Find where the given text appears and provide that cell's center as [x, y] coordinate. 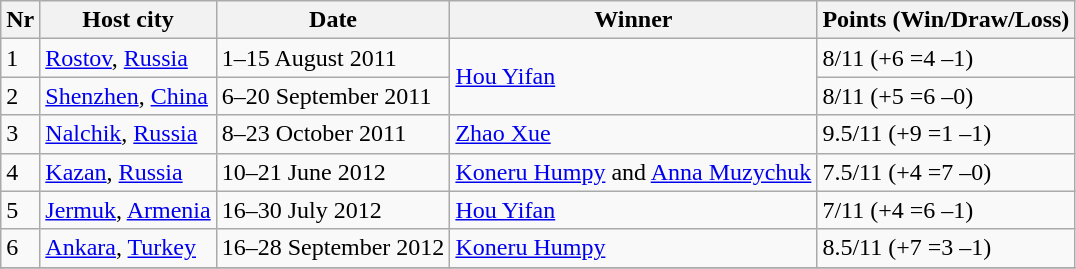
Kazan, Russia [128, 172]
7.5/11 (+4 =7 –0) [946, 172]
8/11 (+6 =4 –1) [946, 58]
1–15 August 2011 [333, 58]
2 [20, 96]
5 [20, 210]
Ankara, Turkey [128, 248]
Points (Win/Draw/Loss) [946, 20]
6–20 September 2011 [333, 96]
Jermuk, Armenia [128, 210]
Rostov, Russia [128, 58]
Date [333, 20]
7/11 (+4 =6 –1) [946, 210]
16–28 September 2012 [333, 248]
1 [20, 58]
Host city [128, 20]
Nr [20, 20]
8/11 (+5 =6 –0) [946, 96]
Koneru Humpy [634, 248]
Shenzhen, China [128, 96]
3 [20, 134]
Nalchik, Russia [128, 134]
8–23 October 2011 [333, 134]
Koneru Humpy and Anna Muzychuk [634, 172]
Winner [634, 20]
10–21 June 2012 [333, 172]
16–30 July 2012 [333, 210]
6 [20, 248]
Zhao Xue [634, 134]
4 [20, 172]
8.5/11 (+7 =3 –1) [946, 248]
9.5/11 (+9 =1 –1) [946, 134]
